Locate the cell with the specified text and output its (x, y) center coordinate. 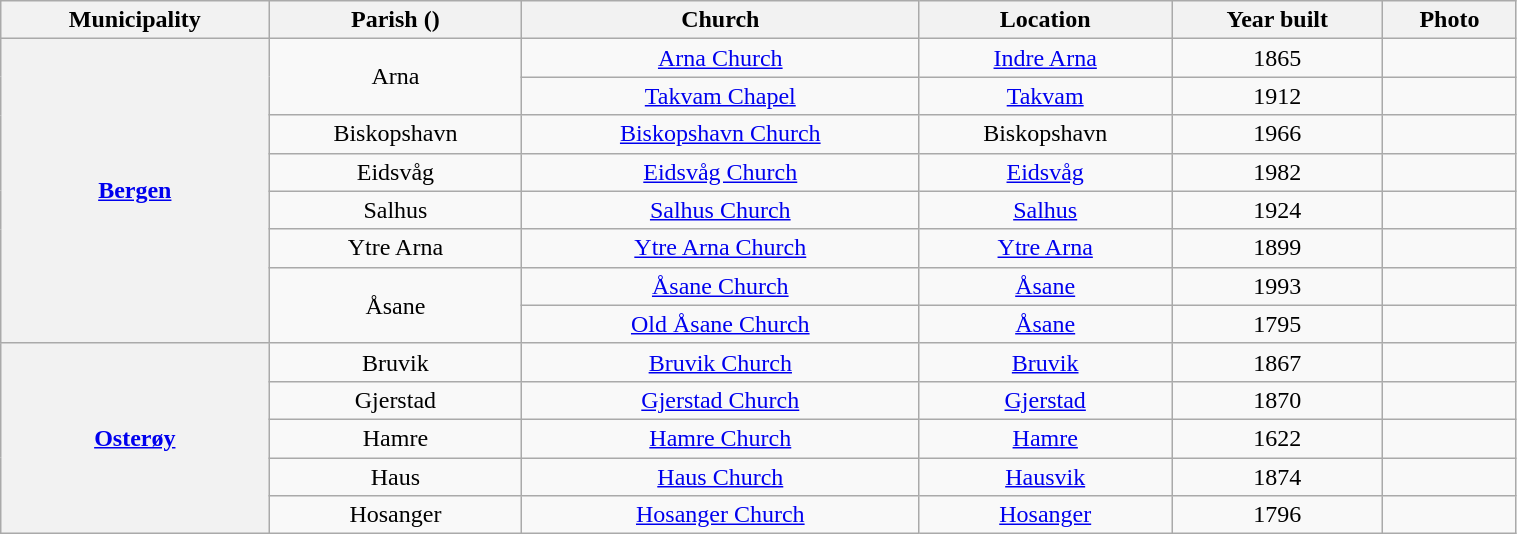
1795 (1278, 324)
Indre Arna (1046, 58)
Bruvik Church (720, 362)
1622 (1278, 438)
Åsane Church (720, 286)
Biskopshavn Church (720, 134)
Salhus Church (720, 210)
Year built (1278, 20)
Arna (396, 77)
1993 (1278, 286)
Takvam (1046, 96)
Haus Church (720, 477)
1982 (1278, 172)
Bergen (135, 191)
Eidsvåg Church (720, 172)
Gjerstad Church (720, 400)
1912 (1278, 96)
Parish () (396, 20)
Osterøy (135, 438)
1870 (1278, 400)
Ytre Arna Church (720, 248)
1874 (1278, 477)
Hamre Church (720, 438)
1966 (1278, 134)
Municipality (135, 20)
Haus (396, 477)
Photo (1450, 20)
Takvam Chapel (720, 96)
Church (720, 20)
1865 (1278, 58)
1924 (1278, 210)
Hosanger Church (720, 515)
1796 (1278, 515)
Hausvik (1046, 477)
Arna Church (720, 58)
Old Åsane Church (720, 324)
1867 (1278, 362)
Location (1046, 20)
1899 (1278, 248)
